Search for the cell housing the specified text and yield its [x, y] center coordinate. 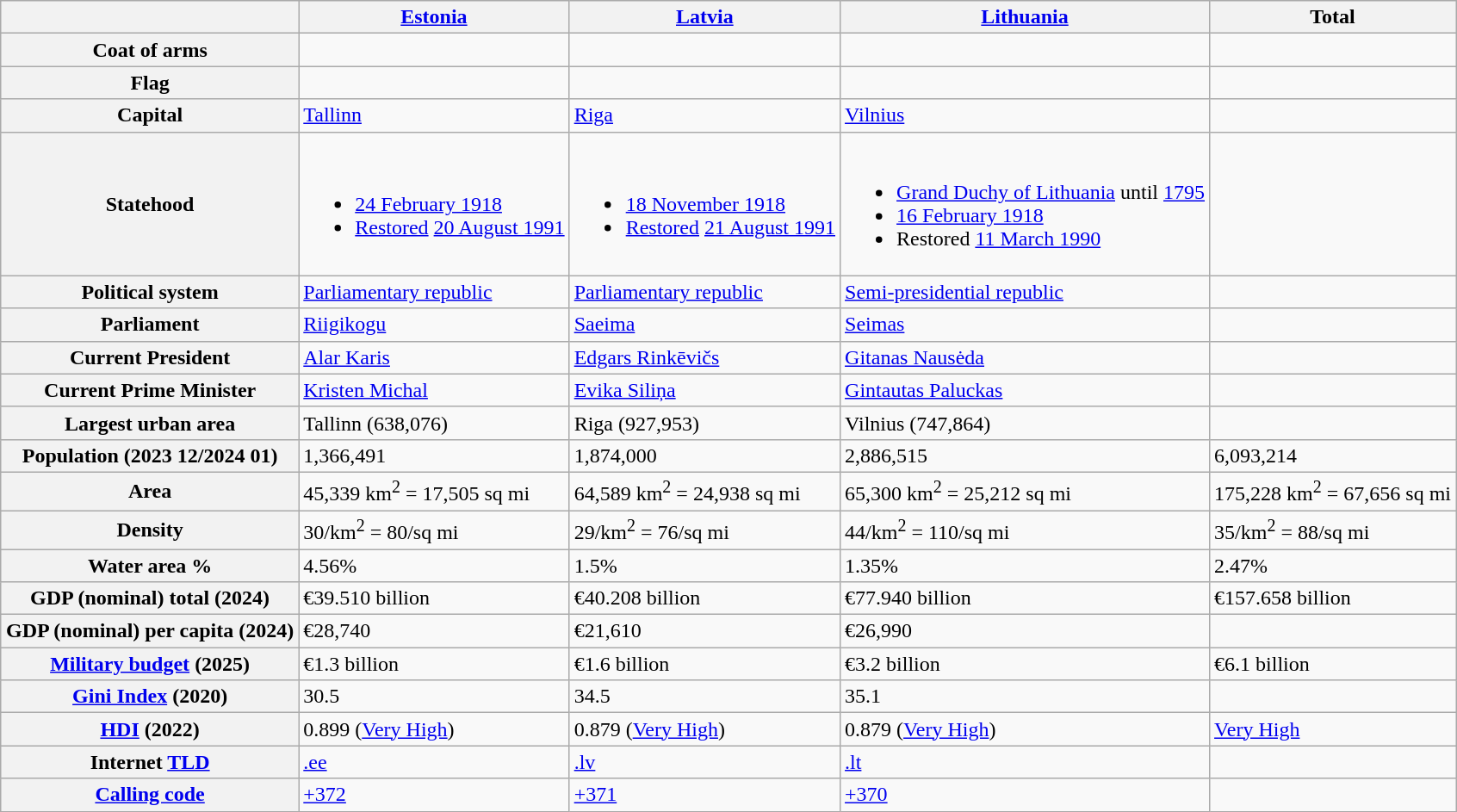
6,093,214 [1333, 456]
Gintautas Paluckas [1025, 390]
Grand Duchy of Lithuania until 179516 February 1918Restored 11 March 1990 [1025, 203]
Current President [150, 357]
1.5% [704, 566]
34.5 [704, 697]
€26,990 [1025, 631]
€40.208 billion [704, 598]
1,874,000 [704, 456]
Alar Karis [434, 357]
Calling code [150, 795]
Largest urban area [150, 423]
+370 [1025, 795]
Flag [150, 83]
Water area % [150, 566]
1.35% [1025, 566]
Very High [1333, 729]
Coat of arms [150, 50]
175,228 km2 = 67,656 sq mi [1333, 491]
€28,740 [434, 631]
Vilnius (747,864) [1025, 423]
Density [150, 530]
.lv [704, 762]
GDP (nominal) per capita (2024) [150, 631]
HDI (2022) [150, 729]
35.1 [1025, 697]
Capital [150, 115]
Edgars Rinkēvičs [704, 357]
35/km2 = 88/sq mi [1333, 530]
Gitanas Nausėda [1025, 357]
Riga (927,953) [704, 423]
64,589 km2 = 24,938 sq mi [704, 491]
65,300 km2 = 25,212 sq mi [1025, 491]
Political system [150, 292]
2.47% [1333, 566]
Tallinn (638,076) [434, 423]
Military budget (2025) [150, 664]
Kristen Michal [434, 390]
€39.510 billion [434, 598]
Semi-presidential republic [1025, 292]
GDP (nominal) total (2024) [150, 598]
Parliament [150, 325]
.ee [434, 762]
45,339 km2 = 17,505 sq mi [434, 491]
2,886,515 [1025, 456]
Riigikogu [434, 325]
0.899 (Very High) [434, 729]
Evika Siliņa [704, 390]
€1.3 billion [434, 664]
30.5 [434, 697]
€157.658 billion [1333, 598]
4.56% [434, 566]
Estonia [434, 17]
€3.2 billion [1025, 664]
+372 [434, 795]
Gini Index (2020) [150, 697]
Population (2023 12/2024 01) [150, 456]
Area [150, 491]
€6.1 billion [1333, 664]
Total [1333, 17]
Riga [704, 115]
Statehood [150, 203]
1,366,491 [434, 456]
30/km2 = 80/sq mi [434, 530]
Vilnius [1025, 115]
€77.940 billion [1025, 598]
24 February 1918Restored 20 August 1991 [434, 203]
€1.6 billion [704, 664]
Saeima [704, 325]
Latvia [704, 17]
.lt [1025, 762]
Tallinn [434, 115]
18 November 1918Restored 21 August 1991 [704, 203]
Seimas [1025, 325]
29/km2 = 76/sq mi [704, 530]
Current Prime Minister [150, 390]
€21,610 [704, 631]
Lithuania [1025, 17]
+371 [704, 795]
44/km2 = 110/sq mi [1025, 530]
Internet TLD [150, 762]
